Search for the cell housing the specified text and yield its (x, y) center coordinate. 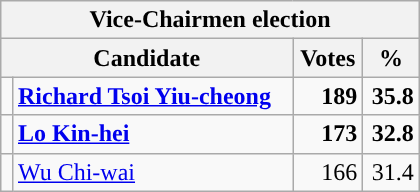
Lo Kin-hei (152, 134)
Vice-Chairmen election (210, 20)
Votes (328, 58)
31.4 (391, 172)
35.8 (391, 96)
32.8 (391, 134)
Richard Tsoi Yiu-cheong (152, 96)
166 (328, 172)
Candidate (147, 58)
173 (328, 134)
Wu Chi-wai (152, 172)
189 (328, 96)
% (391, 58)
